Search for the cell housing the specified text and yield its [x, y] center coordinate. 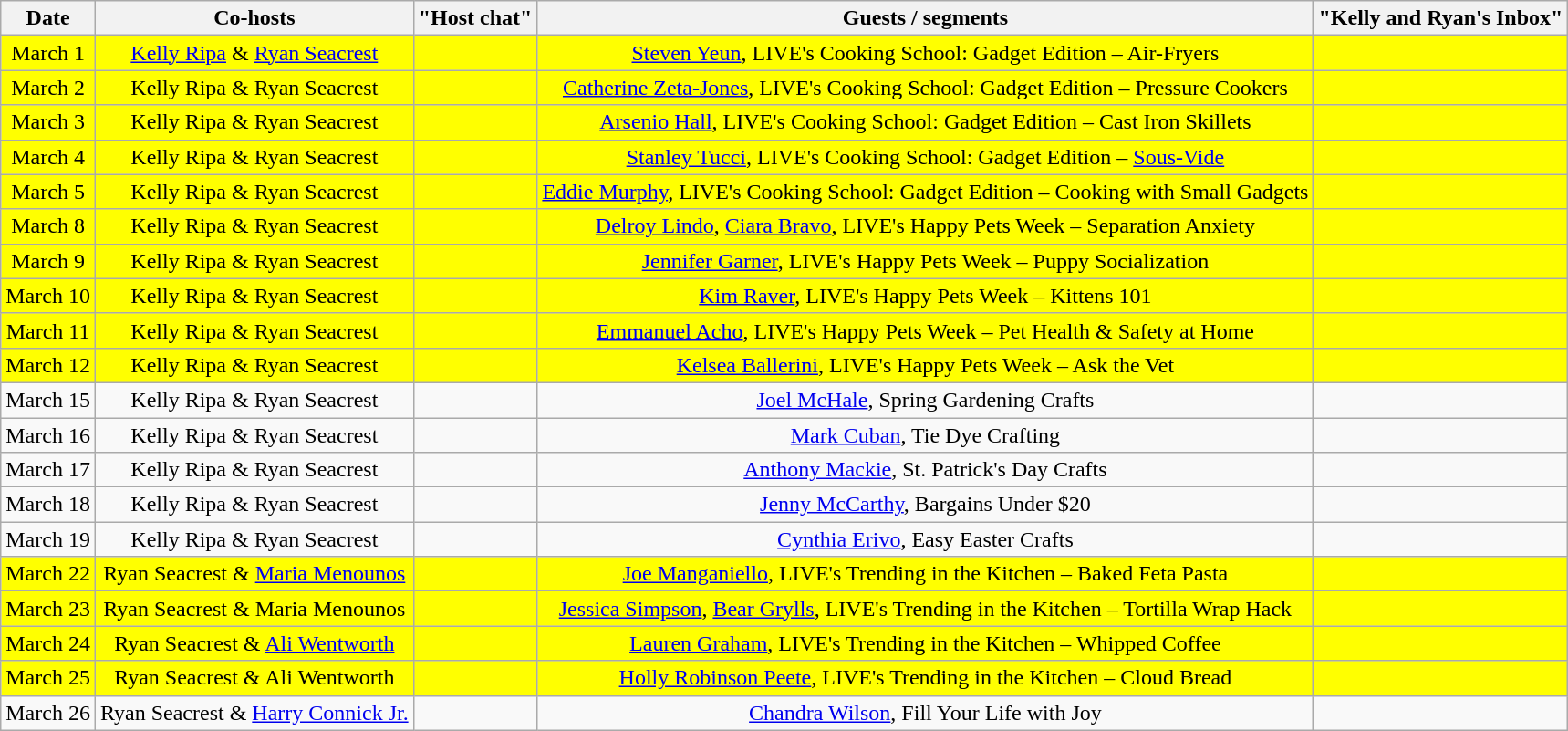
March 11 [48, 330]
Cynthia Erivo, Easy Easter Crafts [925, 539]
Arsenio Hall, LIVE's Cooking School: Gadget Edition – Cast Iron Skillets [925, 122]
March 15 [48, 400]
Catherine Zeta-Jones, LIVE's Cooking School: Gadget Edition – Pressure Cookers [925, 88]
Delroy Lindo, Ciara Bravo, LIVE's Happy Pets Week – Separation Anxiety [925, 226]
March 26 [48, 713]
March 18 [48, 505]
Co-hosts [254, 18]
Joel McHale, Spring Gardening Crafts [925, 400]
Guests / segments [925, 18]
March 4 [48, 157]
Date [48, 18]
March 2 [48, 88]
March 5 [48, 192]
March 3 [48, 122]
March 24 [48, 643]
March 17 [48, 470]
Jessica Simpson, Bear Grylls, LIVE's Trending in the Kitchen – Tortilla Wrap Hack [925, 609]
Holly Robinson Peete, LIVE's Trending in the Kitchen – Cloud Bread [925, 678]
Kim Raver, LIVE's Happy Pets Week – Kittens 101 [925, 296]
Joe Manganiello, LIVE's Trending in the Kitchen – Baked Feta Pasta [925, 574]
"Kelly and Ryan's Inbox" [1441, 18]
Ryan Seacrest & Harry Connick Jr. [254, 713]
March 9 [48, 261]
Steven Yeun, LIVE's Cooking School: Gadget Edition – Air-Fryers [925, 53]
March 8 [48, 226]
Kelsea Ballerini, LIVE's Happy Pets Week – Ask the Vet [925, 365]
March 19 [48, 539]
March 23 [48, 609]
Chandra Wilson, Fill Your Life with Joy [925, 713]
March 12 [48, 365]
"Host chat" [475, 18]
Lauren Graham, LIVE's Trending in the Kitchen – Whipped Coffee [925, 643]
Anthony Mackie, St. Patrick's Day Crafts [925, 470]
Eddie Murphy, LIVE's Cooking School: Gadget Edition – Cooking with Small Gadgets [925, 192]
Jenny McCarthy, Bargains Under $20 [925, 505]
March 22 [48, 574]
March 25 [48, 678]
Emmanuel Acho, LIVE's Happy Pets Week – Pet Health & Safety at Home [925, 330]
March 16 [48, 435]
March 1 [48, 53]
March 10 [48, 296]
Jennifer Garner, LIVE's Happy Pets Week – Puppy Socialization [925, 261]
Stanley Tucci, LIVE's Cooking School: Gadget Edition – Sous-Vide [925, 157]
Mark Cuban, Tie Dye Crafting [925, 435]
